Determine the (X, Y) coordinate at the center of the cell enclosing the given text.  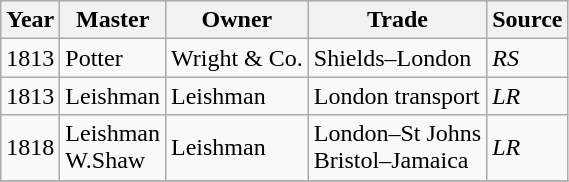
Trade (397, 20)
Potter (113, 58)
Source (528, 20)
Year (30, 20)
London–St JohnsBristol–Jamaica (397, 148)
Owner (238, 20)
Shields–London (397, 58)
1818 (30, 148)
Master (113, 20)
LeishmanW.Shaw (113, 148)
Wright & Co. (238, 58)
London transport (397, 96)
RS (528, 58)
